Capture the cell that displays the provided text and extract its (x, y) central coordinate. 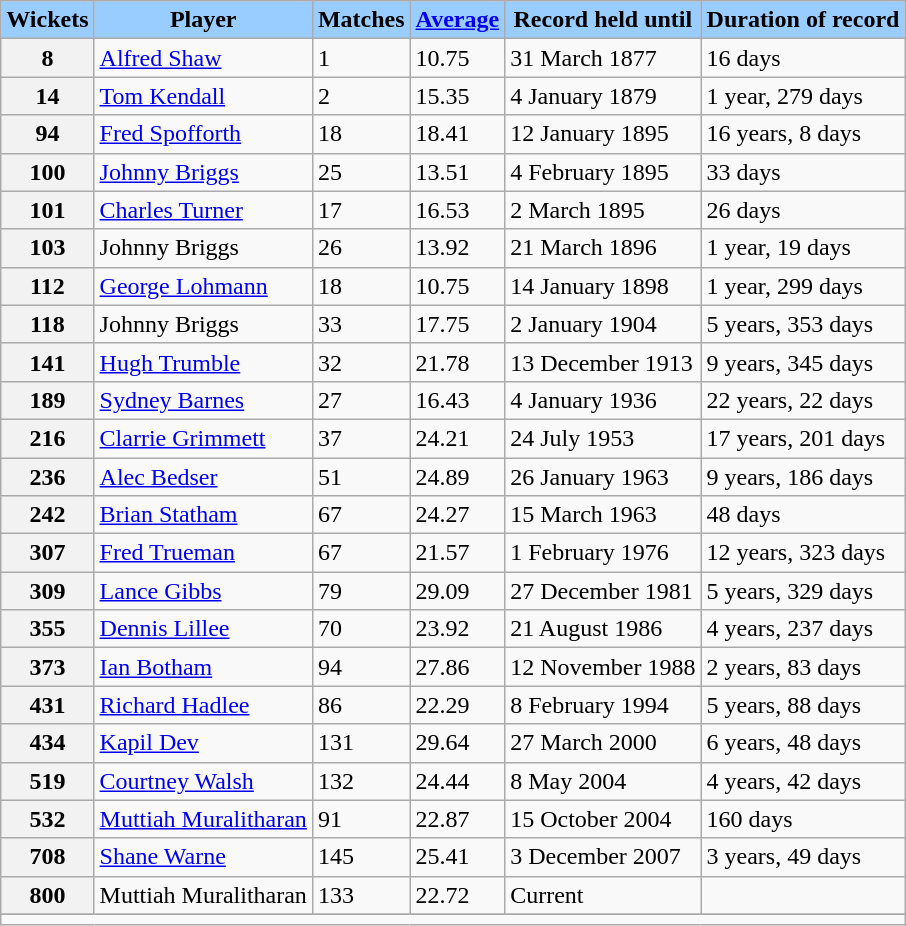
Clarrie Grimmett (203, 438)
519 (48, 781)
1 (361, 58)
355 (48, 629)
Player (203, 20)
George Lohmann (203, 286)
48 days (803, 515)
1 year, 299 days (803, 286)
4 January 1936 (603, 400)
37 (361, 438)
242 (48, 515)
27.86 (458, 667)
22.87 (458, 819)
23.92 (458, 629)
26 January 1963 (603, 477)
17 (361, 210)
800 (48, 895)
9 years, 186 days (803, 477)
8 (48, 58)
27 December 1981 (603, 591)
14 January 1898 (603, 286)
145 (361, 857)
132 (361, 781)
13 December 1913 (603, 362)
5 years, 353 days (803, 324)
Brian Statham (203, 515)
103 (48, 248)
12 years, 323 days (803, 553)
24.89 (458, 477)
27 March 2000 (603, 743)
9 years, 345 days (803, 362)
79 (361, 591)
431 (48, 705)
Courtney Walsh (203, 781)
Alfred Shaw (203, 58)
160 days (803, 819)
Fred Spofforth (203, 134)
2 March 1895 (603, 210)
16.53 (458, 210)
22.72 (458, 895)
15 October 2004 (603, 819)
13.51 (458, 172)
15.35 (458, 96)
2 January 1904 (603, 324)
22 years, 22 days (803, 400)
21.78 (458, 362)
708 (48, 857)
29.64 (458, 743)
21 August 1986 (603, 629)
16.43 (458, 400)
Hugh Trumble (203, 362)
14 (48, 96)
24.21 (458, 438)
133 (361, 895)
532 (48, 819)
141 (48, 362)
236 (48, 477)
Shane Warne (203, 857)
1 year, 19 days (803, 248)
Tom Kendall (203, 96)
31 March 1877 (603, 58)
24.27 (458, 515)
3 December 2007 (603, 857)
8 May 2004 (603, 781)
21.57 (458, 553)
Lance Gibbs (203, 591)
12 November 1988 (603, 667)
1 February 1976 (603, 553)
2 years, 83 days (803, 667)
Sydney Barnes (203, 400)
29.09 (458, 591)
91 (361, 819)
32 (361, 362)
Record held until (603, 20)
24 July 1953 (603, 438)
2 (361, 96)
26 days (803, 210)
5 years, 329 days (803, 591)
131 (361, 743)
8 February 1994 (603, 705)
Duration of record (803, 20)
101 (48, 210)
13.92 (458, 248)
33 days (803, 172)
216 (48, 438)
Wickets (48, 20)
12 January 1895 (603, 134)
25 (361, 172)
15 March 1963 (603, 515)
118 (48, 324)
18.41 (458, 134)
5 years, 88 days (803, 705)
373 (48, 667)
112 (48, 286)
Charles Turner (203, 210)
17.75 (458, 324)
21 March 1896 (603, 248)
434 (48, 743)
Ian Botham (203, 667)
4 years, 42 days (803, 781)
309 (48, 591)
25.41 (458, 857)
51 (361, 477)
1 year, 279 days (803, 96)
27 (361, 400)
16 years, 8 days (803, 134)
17 years, 201 days (803, 438)
100 (48, 172)
Kapil Dev (203, 743)
189 (48, 400)
Matches (361, 20)
Fred Trueman (203, 553)
26 (361, 248)
3 years, 49 days (803, 857)
70 (361, 629)
4 years, 237 days (803, 629)
33 (361, 324)
307 (48, 553)
6 years, 48 days (803, 743)
24.44 (458, 781)
Alec Bedser (203, 477)
22.29 (458, 705)
Average (458, 20)
16 days (803, 58)
Dennis Lillee (203, 629)
86 (361, 705)
Current (603, 895)
4 February 1895 (603, 172)
Richard Hadlee (203, 705)
4 January 1879 (603, 96)
